Locate the cell with the specified text and output its [x, y] center coordinate. 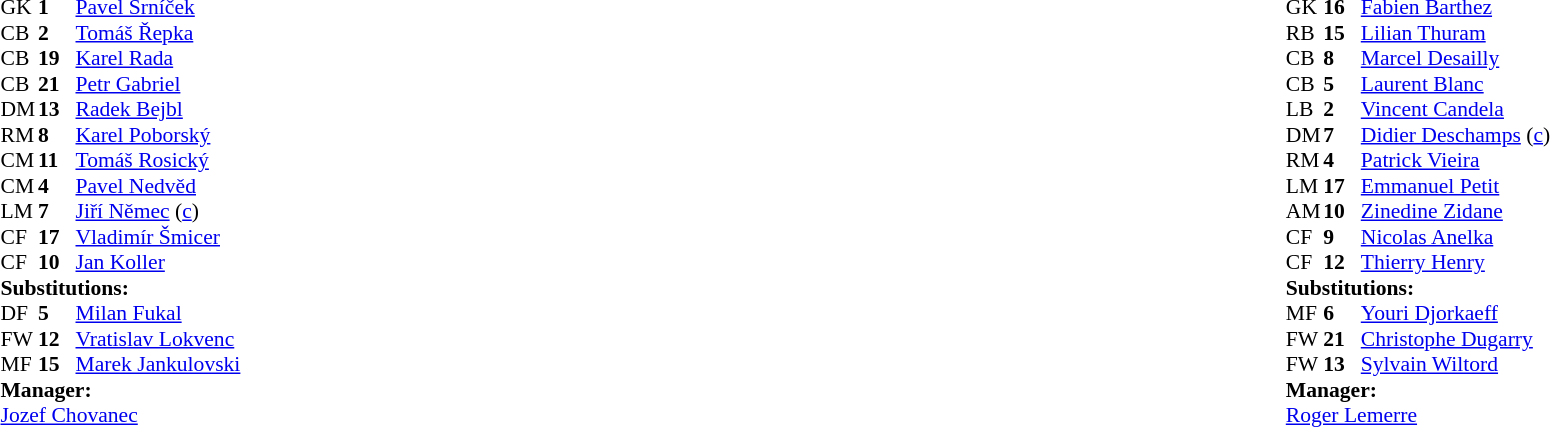
Vincent Candela [1456, 109]
AM [1305, 211]
19 [57, 59]
Laurent Blanc [1456, 84]
Christophe Dugarry [1456, 339]
Jan Koller [158, 263]
Nicolas Anelka [1456, 237]
Radek Bejbl [158, 109]
Milan Fukal [158, 313]
Petr Gabriel [158, 84]
Patrick Vieira [1456, 161]
9 [1342, 237]
Youri Djorkaeff [1456, 313]
Lilian Thuram [1456, 33]
LB [1305, 109]
11 [57, 161]
Vratislav Lokvenc [158, 339]
Karel Rada [158, 59]
Vladimír Šmicer [158, 237]
6 [1342, 313]
Sylvain Wiltord [1456, 365]
DF [19, 313]
Marcel Desailly [1456, 59]
Thierry Henry [1456, 263]
Jiří Němec (c) [158, 211]
Tomáš Řepka [158, 33]
RB [1305, 33]
Zinedine Zidane [1456, 211]
Emmanuel Petit [1456, 186]
Tomáš Rosický [158, 161]
Didier Deschamps (c) [1456, 135]
Karel Poborský [158, 135]
Pavel Nedvěd [158, 186]
Marek Jankulovski [158, 365]
